For the text-containing cell, return its midpoint in [x, y] coordinate format. 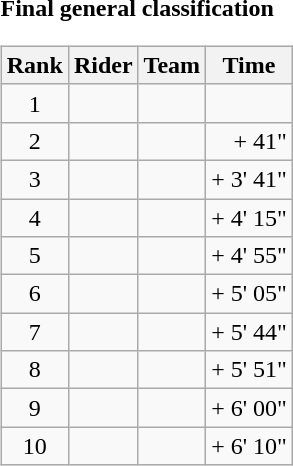
10 [34, 446]
4 [34, 217]
9 [34, 408]
+ 4' 15" [250, 217]
7 [34, 332]
6 [34, 294]
+ 6' 00" [250, 408]
+ 6' 10" [250, 446]
1 [34, 103]
+ 3' 41" [250, 179]
2 [34, 141]
Time [250, 65]
8 [34, 370]
Rank [34, 65]
+ 4' 55" [250, 256]
+ 41" [250, 141]
3 [34, 179]
5 [34, 256]
Team [172, 65]
+ 5' 51" [250, 370]
+ 5' 44" [250, 332]
+ 5' 05" [250, 294]
Rider [103, 65]
